Provide the (X, Y) coordinate of the cell's center where the given text is located.  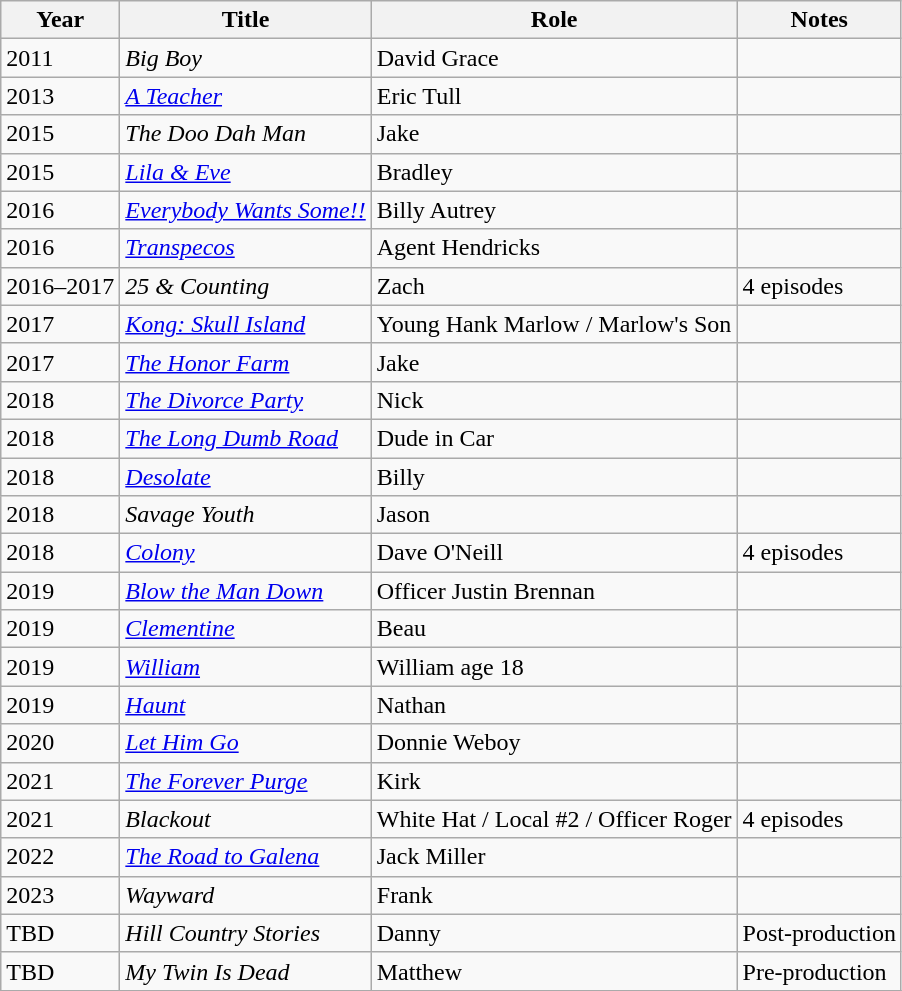
The Honor Farm (246, 362)
Transpecos (246, 248)
The Road to Galena (246, 857)
A Teacher (246, 96)
The Forever Purge (246, 781)
Nick (554, 400)
Colony (246, 553)
Haunt (246, 705)
William age 18 (554, 667)
2013 (60, 96)
Notes (819, 20)
Dave O'Neill (554, 553)
The Divorce Party (246, 400)
2020 (60, 743)
Billy Autrey (554, 210)
Young Hank Marlow / Marlow's Son (554, 324)
Savage Youth (246, 515)
William (246, 667)
Dude in Car (554, 438)
2022 (60, 857)
Bradley (554, 172)
Title (246, 20)
Year (60, 20)
David Grace (554, 58)
The Doo Dah Man (246, 134)
The Long Dumb Road (246, 438)
Clementine (246, 629)
Matthew (554, 971)
Donnie Weboy (554, 743)
Zach (554, 286)
Pre-production (819, 971)
Hill Country Stories (246, 933)
Wayward (246, 895)
2023 (60, 895)
White Hat / Local #2 / Officer Roger (554, 819)
Nathan (554, 705)
Beau (554, 629)
Agent Hendricks (554, 248)
Billy (554, 477)
Role (554, 20)
25 & Counting (246, 286)
Eric Tull (554, 96)
Blackout (246, 819)
Let Him Go (246, 743)
Kirk (554, 781)
Frank (554, 895)
2011 (60, 58)
2016–2017 (60, 286)
Desolate (246, 477)
Jason (554, 515)
Blow the Man Down (246, 591)
Everybody Wants Some!! (246, 210)
Danny (554, 933)
Post-production (819, 933)
Lila & Eve (246, 172)
Kong: Skull Island (246, 324)
Officer Justin Brennan (554, 591)
Jack Miller (554, 857)
Big Boy (246, 58)
My Twin Is Dead (246, 971)
